Return [x, y] of the center of cell containing provided text 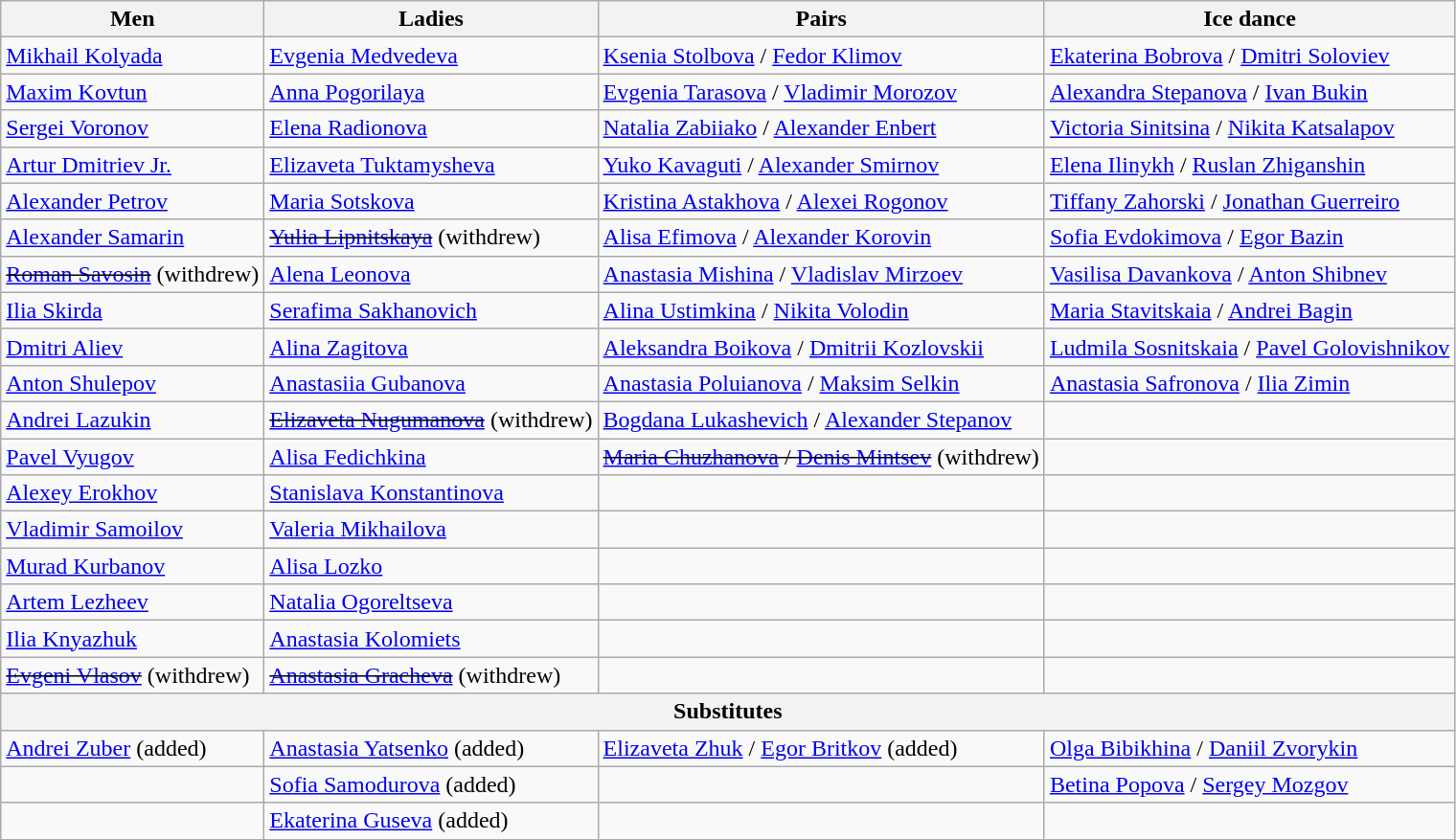
Serafima Sakhanovich [431, 310]
Mikhail Kolyada [132, 56]
Maria Sotskova [431, 201]
Elizaveta Tuktamysheva [431, 165]
Pavel Vyugov [132, 457]
Yulia Lipnitskaya (withdrew) [431, 238]
Anastasia Safronova / Ilia Zimin [1249, 383]
Men [132, 19]
Artur Dmitriev Jr. [132, 165]
Kristina Astakhova / Alexei Rogonov [821, 201]
Anastasia Yatsenko (added) [431, 748]
Ludmila Sosnitskaia / Pavel Golovishnikov [1249, 347]
Alisa Efimova / Alexander Korovin [821, 238]
Evgenia Tarasova / Vladimir Morozov [821, 92]
Aleksandra Boikova / Dmitrii Kozlovskii [821, 347]
Alexander Samarin [132, 238]
Natalia Zabiiako / Alexander Enbert [821, 128]
Maria Chuzhanova / Denis Mintsev (withdrew) [821, 457]
Sofia Evdokimova / Egor Bazin [1249, 238]
Murad Kurbanov [132, 566]
Anastasia Gracheva (withdrew) [431, 675]
Ice dance [1249, 19]
Alisa Lozko [431, 566]
Elizaveta Nugumanova (withdrew) [431, 420]
Anastasiia Gubanova [431, 383]
Yuko Kavaguti / Alexander Smirnov [821, 165]
Elena Ilinykh / Ruslan Zhiganshin [1249, 165]
Elizaveta Zhuk / Egor Britkov (added) [821, 748]
Natalia Ogoreltseva [431, 602]
Pairs [821, 19]
Valeria Mikhailova [431, 530]
Ekaterina Bobrova / Dmitri Soloviev [1249, 56]
Maxim Kovtun [132, 92]
Artem Lezheev [132, 602]
Alisa Fedichkina [431, 457]
Anastasia Poluianova / Maksim Selkin [821, 383]
Vladimir Samoilov [132, 530]
Ladies [431, 19]
Alena Leonova [431, 274]
Elena Radionova [431, 128]
Ekaterina Guseva (added) [431, 821]
Tiffany Zahorski / Jonathan Guerreiro [1249, 201]
Roman Savosin (withdrew) [132, 274]
Anastasia Kolomiets [431, 639]
Anton Shulepov [132, 383]
Andrei Zuber (added) [132, 748]
Sergei Voronov [132, 128]
Vasilisa Davankova / Anton Shibnev [1249, 274]
Ilia Skirda [132, 310]
Ksenia Stolbova / Fedor Klimov [821, 56]
Dmitri Aliev [132, 347]
Alexander Petrov [132, 201]
Alexey Erokhov [132, 493]
Stanislava Konstantinova [431, 493]
Maria Stavitskaia / Andrei Bagin [1249, 310]
Alina Ustimkina / Nikita Volodin [821, 310]
Bogdana Lukashevich / Alexander Stepanov [821, 420]
Anastasia Mishina / Vladislav Mirzoev [821, 274]
Ilia Knyazhuk [132, 639]
Evgenia Medvedeva [431, 56]
Substitutes [728, 712]
Sofia Samodurova (added) [431, 784]
Alina Zagitova [431, 347]
Evgeni Vlasov (withdrew) [132, 675]
Olga Bibikhina / Daniil Zvorykin [1249, 748]
Andrei Lazukin [132, 420]
Alexandra Stepanova / Ivan Bukin [1249, 92]
Victoria Sinitsina / Nikita Katsalapov [1249, 128]
Anna Pogorilaya [431, 92]
Betina Popova / Sergey Mozgov [1249, 784]
